Output the (X, Y) coordinate of the center of the cell containing the given text.  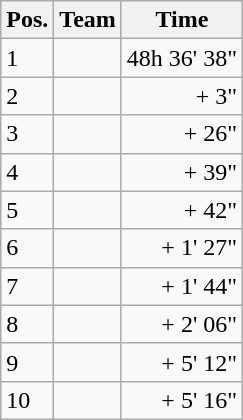
3 (28, 134)
1 (28, 58)
+ 2' 06" (182, 324)
Pos. (28, 20)
10 (28, 400)
+ 5' 16" (182, 400)
48h 36' 38" (182, 58)
7 (28, 286)
+ 1' 44" (182, 286)
4 (28, 172)
+ 1' 27" (182, 248)
+ 5' 12" (182, 362)
2 (28, 96)
Time (182, 20)
+ 3" (182, 96)
5 (28, 210)
+ 42" (182, 210)
Team (88, 20)
+ 39" (182, 172)
9 (28, 362)
+ 26" (182, 134)
8 (28, 324)
6 (28, 248)
